Pinpoint the cell where the given text exists, returning its [x, y] midpoint coordinate. 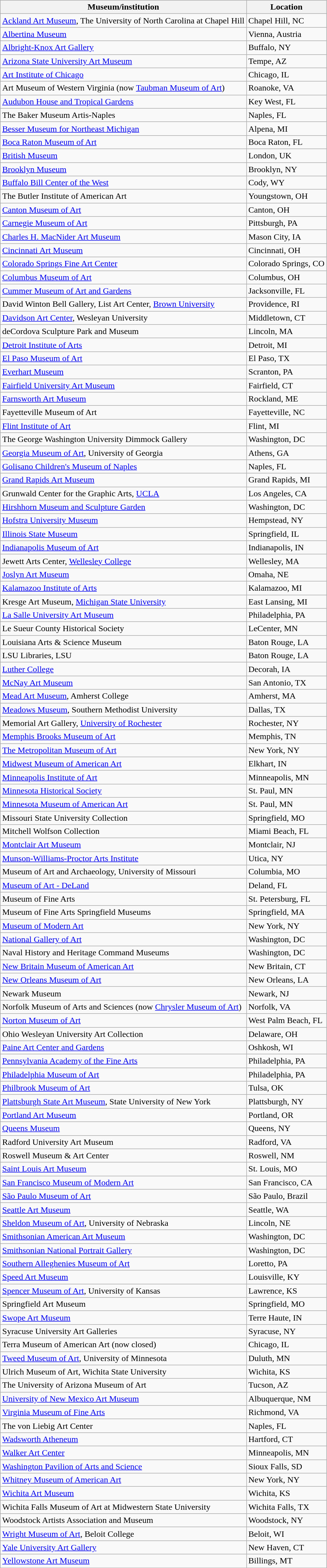
St. Louis, MO [286, 1169]
London, UK [286, 155]
Louisville, KY [286, 1277]
LSU Libraries, LSU [124, 656]
Lincoln, NE [286, 1223]
deCordova Sculpture Park and Museum [124, 331]
Terre Haute, IN [286, 1318]
Norfolk Museum of Arts and Sciences (now Chrysler Museum of Art) [124, 1007]
British Museum [124, 155]
The Baker Museum Artis-Naples [124, 115]
Providence, RI [286, 304]
St. Petersburg, FL [286, 899]
Fairfield University Art Museum [124, 385]
Richmond, VA [286, 1412]
Sioux Falls, SD [286, 1466]
Detroit Institute of Arts [124, 345]
Columbus Museum of Art [124, 277]
Washington Pavilion of Arts and Science [124, 1466]
Elkhart, IN [286, 764]
Cincinnati, OH [286, 250]
Roswell, NM [286, 1155]
Buffalo, NY [286, 48]
Boca Raton, FL [286, 142]
Springfield Art Museum [124, 1304]
Audubon House and Tropical Gardens [124, 102]
Montclair, NJ [286, 845]
Plattsburgh State Art Museum, State University of New York [124, 1102]
El Paso Museum of Art [124, 358]
Luther College [124, 669]
Swope Art Museum [124, 1318]
Brooklyn Museum [124, 169]
Wellesley, MA [286, 561]
Farnsworth Art Museum [124, 399]
Sheldon Museum of Art, University of Nebraska [124, 1223]
Colorado Springs, CO [286, 264]
Naval History and Heritage Command Museums [124, 953]
Utica, NY [286, 858]
Grunwald Center for the Graphic Arts, UCLA [124, 493]
Museum of Art and Archaeology, University of Missouri [124, 872]
San Francisco Museum of Modern Art [124, 1182]
Smithsonian National Portrait Gallery [124, 1250]
The University of Arizona Museum of Art [124, 1385]
Charles H. MacNider Art Museum [124, 237]
Detroit, MI [286, 345]
Cody, WY [286, 183]
Oshkosh, WI [286, 1048]
São Paulo, Brazil [286, 1196]
New Orleans Museum of Art [124, 980]
Canton, OH [286, 210]
Whitney Museum of American Art [124, 1480]
LeCenter, MN [286, 629]
Philbrook Museum of Art [124, 1088]
Seattle, WA [286, 1209]
Fayetteville, NC [286, 413]
Newark Museum [124, 993]
Colorado Springs Fine Art Center [124, 264]
Tucson, AZ [286, 1385]
San Francisco, CA [286, 1182]
Saint Louis Art Museum [124, 1169]
Yellowstone Art Museum [124, 1561]
Duluth, MN [286, 1358]
Queens Museum [124, 1129]
Youngstown, OH [286, 196]
Cummer Museum of Art and Gardens [124, 291]
Golisano Children's Museum of Naples [124, 466]
Museum/institution [124, 7]
Kresge Art Museum, Michigan State University [124, 602]
Wadsworth Atheneum [124, 1439]
Virginia Museum of Fine Arts [124, 1412]
Midwest Museum of American Art [124, 764]
Albright-Knox Art Gallery [124, 48]
Wichita Art Museum [124, 1493]
Pennsylvania Academy of the Fine Arts [124, 1061]
National Gallery of Art [124, 939]
Mitchell Wolfson Collection [124, 831]
The Butler Institute of American Art [124, 196]
Beloit, WI [286, 1534]
Alpena, MI [286, 129]
New Haven, CT [286, 1547]
The Metropolitan Museum of Art [124, 750]
Chapel Hill, NC [286, 21]
Art Museum of Western Virginia (now Taubman Museum of Art) [124, 88]
Newark, NJ [286, 993]
New Britain Museum of American Art [124, 966]
Dallas, TX [286, 710]
Memphis, TN [286, 737]
Billings, MT [286, 1561]
The George Washington University Dimmock Gallery [124, 439]
Memorial Art Gallery, University of Rochester [124, 723]
The von Liebig Art Center [124, 1426]
Louisiana Arts & Science Museum [124, 642]
Athens, GA [286, 453]
Decorah, IA [286, 669]
Roanoke, VA [286, 88]
Plattsburgh, NY [286, 1102]
Walker Art Center [124, 1453]
Wright Museum of Art, Beloit College [124, 1534]
Canton Museum of Art [124, 210]
Woodstock, NY [286, 1520]
Brooklyn, NY [286, 169]
East Lansing, MI [286, 602]
David Winton Bell Gallery, List Art Center, Brown University [124, 304]
Munson-Williams-Proctor Arts Institute [124, 858]
Art Institute of Chicago [124, 75]
Tweed Museum of Art, University of Minnesota [124, 1358]
Springfield, MA [286, 912]
Los Angeles, CA [286, 493]
Seattle Art Museum [124, 1209]
Woodstock Artists Association and Museum [124, 1520]
Amherst, MA [286, 696]
Philadelphia Museum of Art [124, 1075]
Albertina Museum [124, 34]
Illinois State Museum [124, 534]
Tempe, AZ [286, 61]
Kalamazoo Institute of Arts [124, 588]
McNay Art Museum [124, 683]
Norfolk, VA [286, 1007]
Rochester, NY [286, 723]
Scranton, PA [286, 372]
Delaware, OH [286, 1034]
Vienna, Austria [286, 34]
Carnegie Museum of Art [124, 223]
Buffalo Bill Center of the West [124, 183]
Davidson Art Center, Wesleyan University [124, 318]
Besser Museum for Northeast Michigan [124, 129]
Speed Art Museum [124, 1277]
Flint Institute of Art [124, 426]
Hofstra University Museum [124, 520]
University of New Mexico Art Museum [124, 1399]
El Paso, TX [286, 358]
Mead Art Museum, Amherst College [124, 696]
Museum of Fine Arts Springfield Museums [124, 912]
Springfield, IL [286, 534]
Fairfield, CT [286, 385]
Terra Museum of American Art (now closed) [124, 1345]
Ulrich Museum of Art, Wichita State University [124, 1372]
Montclair Art Museum [124, 845]
Yale University Art Gallery [124, 1547]
Syracuse, NY [286, 1331]
Meadows Museum, Southern Methodist University [124, 710]
Ackland Art Museum, The University of North Carolina at Chapel Hill [124, 21]
Flint, MI [286, 426]
Joslyn Art Museum [124, 574]
Minnesota Museum of American Art [124, 804]
Minnesota Historical Society [124, 791]
Boca Raton Museum of Art [124, 142]
Fayetteville Museum of Art [124, 413]
Albuquerque, NM [286, 1399]
La Salle University Art Museum [124, 615]
Middletown, CT [286, 318]
Georgia Museum of Art, University of Georgia [124, 453]
Loretto, PA [286, 1264]
Jewett Arts Center, Wellesley College [124, 561]
Museum of Modern Art [124, 926]
Norton Museum of Art [124, 1020]
San Antonio, TX [286, 683]
Syracuse University Art Galleries [124, 1331]
Lincoln, MA [286, 331]
Jacksonville, FL [286, 291]
Portland, OR [286, 1115]
Missouri State University Collection [124, 818]
Ohio Wesleyan University Art Collection [124, 1034]
Hempstead, NY [286, 520]
Columbus, OH [286, 277]
Wichita Falls, TX [286, 1507]
Southern Alleghenies Museum of Art [124, 1264]
Paine Art Center and Gardens [124, 1048]
Indianapolis, IN [286, 547]
Key West, FL [286, 102]
Hartford, CT [286, 1439]
West Palm Beach, FL [286, 1020]
Deland, FL [286, 885]
Pittsburgh, PA [286, 223]
Location [286, 7]
Portland Art Museum [124, 1115]
Wichita Falls Museum of Art at Midwestern State University [124, 1507]
Minneapolis Institute of Art [124, 777]
Tulsa, OK [286, 1088]
Mason City, IA [286, 237]
Omaha, NE [286, 574]
Columbia, MO [286, 872]
Grand Rapids Art Museum [124, 480]
Museum of Art - DeLand [124, 885]
Radford University Art Museum [124, 1142]
Grand Rapids, MI [286, 480]
Cincinnati Art Museum [124, 250]
Queens, NY [286, 1129]
Smithsonian American Art Museum [124, 1236]
Rockland, ME [286, 399]
Roswell Museum & Art Center [124, 1155]
New Britain, CT [286, 966]
Everhart Museum [124, 372]
Hirshhorn Museum and Sculpture Garden [124, 507]
Arizona State University Art Museum [124, 61]
Memphis Brooks Museum of Art [124, 737]
São Paulo Museum of Art [124, 1196]
Kalamazoo, MI [286, 588]
Miami Beach, FL [286, 831]
Museum of Fine Arts [124, 899]
Lawrence, KS [286, 1291]
Indianapolis Museum of Art [124, 547]
Le Sueur County Historical Society [124, 629]
New Orleans, LA [286, 980]
Radford, VA [286, 1142]
Spencer Museum of Art, University of Kansas [124, 1291]
